Capture the cell that displays the provided text and extract its [X, Y] central coordinate. 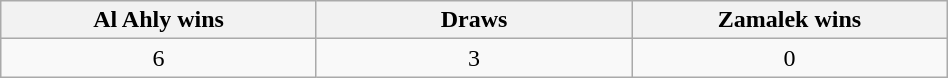
Zamalek wins [790, 20]
0 [790, 58]
Al Ahly wins [158, 20]
Draws [474, 20]
3 [474, 58]
6 [158, 58]
